Output the [X, Y] coordinate of the center of the cell containing the given text.  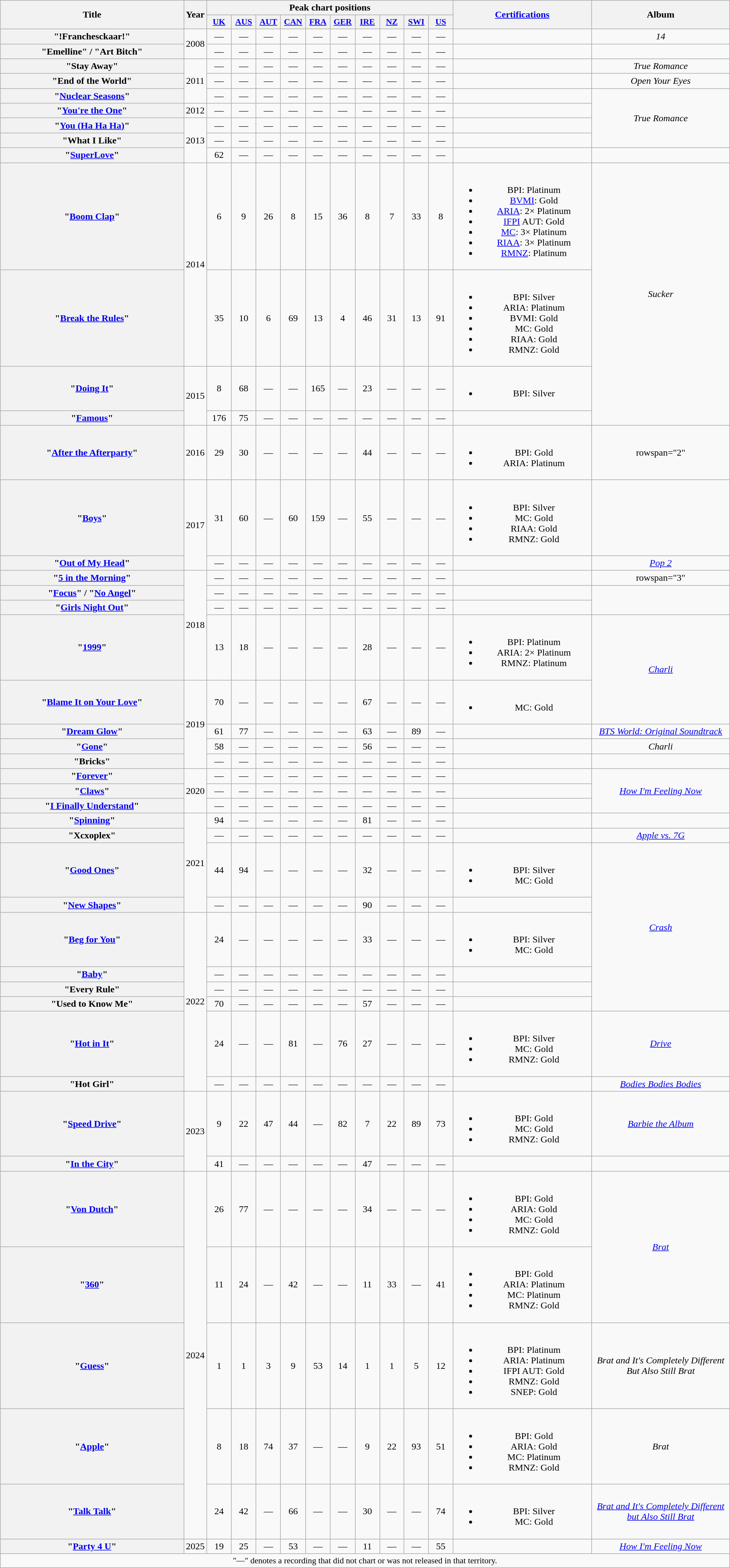
"Hot in It" [92, 1044]
2025 [195, 1546]
Drive [661, 1044]
66 [293, 1511]
35 [219, 318]
37 [293, 1446]
2012 [195, 111]
Album [661, 15]
2019 [195, 724]
"Out of My Head" [92, 563]
61 [219, 732]
28 [367, 648]
2008 [195, 44]
"Nuclear Seasons" [92, 96]
56 [367, 746]
25 [243, 1546]
"Baby" [92, 974]
Title [92, 15]
"You (Ha Ha Ha)" [92, 126]
4 [343, 318]
"Gone" [92, 746]
NZ [392, 22]
"Focus" / "No Angel" [92, 593]
GER [343, 22]
Certifications [522, 15]
"Dream Glow" [92, 732]
"Bricks" [92, 761]
"Break the Rules" [92, 318]
"Good Ones" [92, 870]
Brat and It's Completely Different But Also Still Brat [661, 1366]
AUS [243, 22]
"After the Afterparty" [92, 453]
"In the City" [92, 1164]
Bodies Bodies Bodies [661, 1084]
"Talk Talk" [92, 1511]
46 [367, 318]
Peak chart positions [330, 8]
57 [367, 1004]
3 [268, 1366]
BPI: GoldMC: GoldRMNZ: Gold [522, 1124]
34 [367, 1209]
BPI: SilverARIA: PlatinumBVMI: GoldMC: GoldRIAA: GoldRMNZ: Gold [522, 318]
176 [219, 418]
IRE [367, 22]
rowspan="3" [661, 578]
"1999" [92, 648]
"You're the One" [92, 111]
"Party 4 U" [92, 1546]
2022 [195, 1002]
"Boom Clap" [92, 216]
"5 in the Morning" [92, 578]
"Spinning" [92, 820]
Crash [661, 927]
"Every Rule" [92, 989]
Pop 2 [661, 563]
"I Finally Understand" [92, 806]
BPI: SilverMC: GoldRIAA: GoldRMNZ: Gold [522, 518]
rowspan="2" [661, 453]
2013 [195, 140]
"Von Dutch" [92, 1209]
UK [219, 22]
23 [367, 388]
62 [219, 155]
"Guess" [92, 1366]
2014 [195, 264]
BTS World: Original Soundtrack [661, 732]
SWI [416, 22]
75 [243, 418]
Open Your Eyes [661, 81]
58 [219, 746]
"Doing It" [92, 388]
2023 [195, 1131]
"New Shapes" [92, 905]
2018 [195, 625]
"—" denotes a recording that did not chart or was not released in that territory. [365, 1561]
"What I Like" [92, 140]
US [441, 22]
165 [318, 388]
2011 [195, 81]
"Xcxoplex" [92, 835]
93 [416, 1446]
69 [293, 318]
Year [195, 15]
32 [367, 870]
"Used to Know Me" [92, 1004]
2024 [195, 1355]
BPI: GoldARIA: GoldMC: PlatinumRMNZ: Gold [522, 1446]
68 [243, 388]
10 [243, 318]
"Girls Night Out" [92, 608]
5 [416, 1366]
BPI: Silver [522, 388]
MC: Gold [522, 702]
BPI: SilverMC: GoldRMNZ: Gold [522, 1044]
2020 [195, 791]
"Beg for You" [92, 939]
Sucker [661, 294]
"Speed Drive" [92, 1124]
AUT [268, 22]
CAN [293, 22]
73 [441, 1124]
"Forever" [92, 776]
"Apple" [92, 1446]
"Claws" [92, 791]
"Boys" [92, 518]
BPI: GoldARIA: PlatinumMC: PlatinumRMNZ: Gold [522, 1285]
27 [367, 1044]
2016 [195, 453]
BPI: GoldARIA: Platinum [522, 453]
"Famous" [92, 418]
"SuperLove" [92, 155]
BPI: GoldARIA: GoldMC: GoldRMNZ: Gold [522, 1209]
"!Franchesckaar!" [92, 36]
91 [441, 318]
90 [367, 905]
BPI: PlatinumARIA: 2× PlatinumRMNZ: Platinum [522, 648]
"Hot Girl" [92, 1084]
2017 [195, 525]
36 [343, 216]
2021 [195, 863]
159 [318, 518]
BPI: PlatinumBVMI: GoldARIA: 2× PlatinumIFPI AUT: GoldMC: 3× PlatinumRIAA: 3× PlatinumRMNZ: Platinum [522, 216]
19 [219, 1546]
"End of the World" [92, 81]
"Stay Away" [92, 66]
76 [343, 1044]
"Blame It on Your Love" [92, 702]
Brat and It's Completely Different but Also Still Brat [661, 1511]
82 [343, 1124]
"Emelline" / "Art Bitch" [92, 51]
Apple vs. 7G [661, 835]
2015 [195, 396]
"360" [92, 1285]
12 [441, 1366]
29 [219, 453]
Barbie the Album [661, 1124]
63 [367, 732]
BPI: PlatinumARIA: PlatinumIFPI AUT: GoldRMNZ: GoldSNEP: Gold [522, 1366]
51 [441, 1446]
FRA [318, 22]
67 [367, 702]
15 [318, 216]
